Capture the cell that displays the provided text and extract its [X, Y] central coordinate. 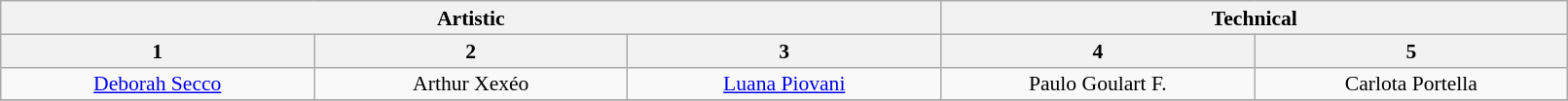
Artistic [471, 17]
Carlota Portella [1411, 84]
Paulo Goulart F. [1098, 84]
5 [1411, 50]
3 [784, 50]
2 [471, 50]
4 [1098, 50]
Arthur Xexéo [471, 84]
Deborah Secco [158, 84]
Luana Piovani [784, 84]
1 [158, 50]
Technical [1255, 17]
